Capture the cell that displays the provided text and extract its [X, Y] central coordinate. 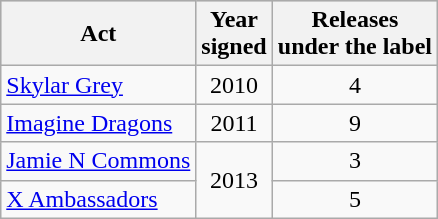
2013 [234, 180]
Act [98, 34]
4 [354, 85]
5 [354, 199]
2011 [234, 123]
3 [354, 161]
9 [354, 123]
Jamie N Commons [98, 161]
Imagine Dragons [98, 123]
Releases under the label [354, 34]
Year signed [234, 34]
X Ambassadors [98, 199]
Skylar Grey [98, 85]
2010 [234, 85]
